Capture the cell that displays the provided text and extract its (x, y) central coordinate. 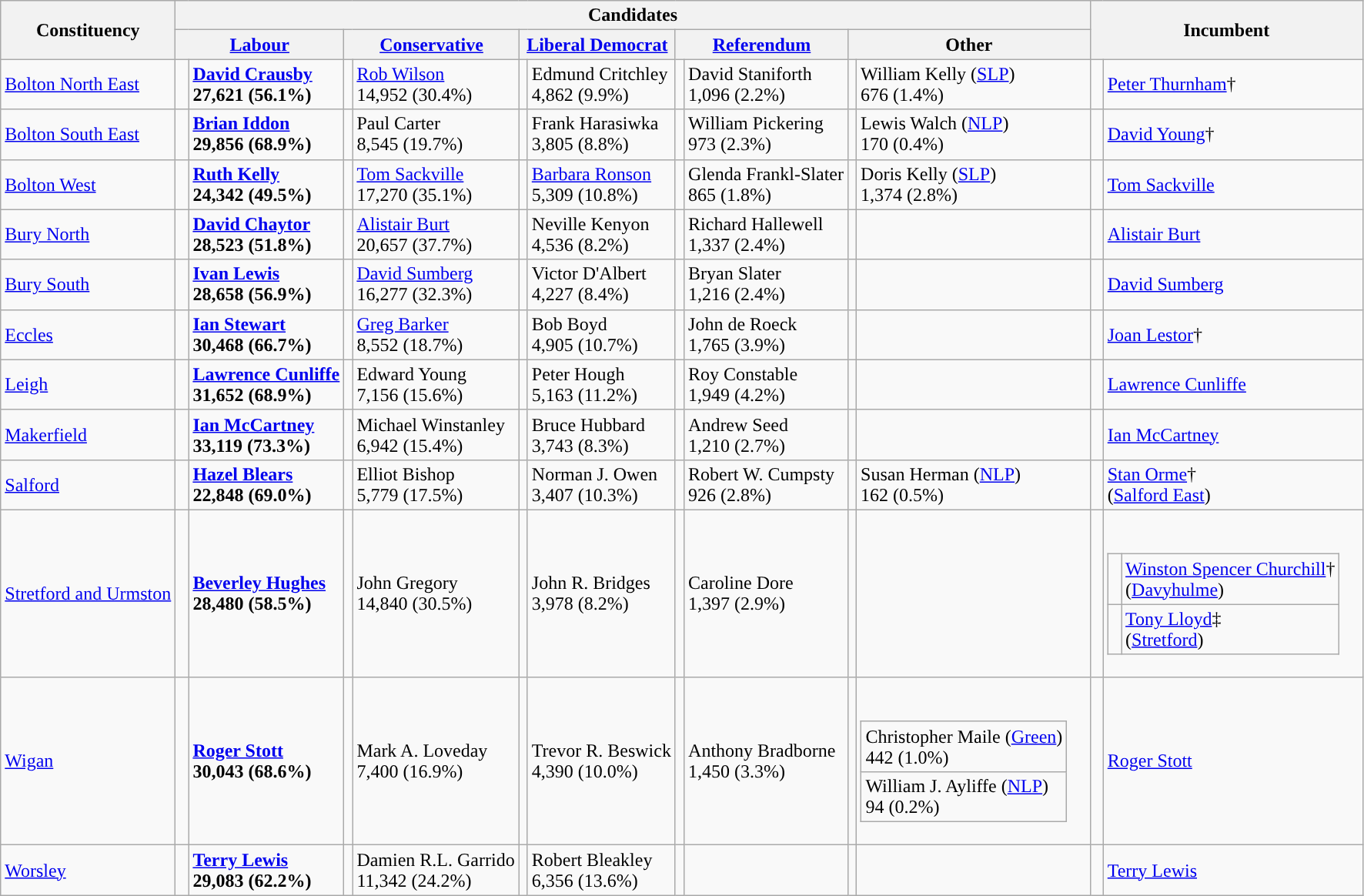
Wigan (88, 761)
Ian McCartney (1233, 434)
John de Roeck1,765 (3.9%) (767, 334)
William Kelly (SLP)676 (1.4%) (974, 85)
Damien R.L. Garrido11,342 (24.2%) (436, 870)
Caroline Dore1,397 (2.9%) (767, 593)
Neville Kenyon4,536 (8.2%) (601, 234)
Joan Lestor† (1233, 334)
Bolton South East (88, 134)
Roy Constable1,949 (4.2%) (767, 385)
Other (970, 45)
Terry Lewis29,083 (62.2%) (266, 870)
William Pickering973 (2.3%) (767, 134)
Alistair Burt20,657 (37.7%) (436, 234)
Referendum (761, 45)
Alistair Burt (1233, 234)
Victor D'Albert4,227 (8.4%) (601, 285)
David Sumberg (1233, 285)
John R. Bridges3,978 (8.2%) (601, 593)
Roger Stott (1233, 761)
Tony Lloyd‡(Stretford) (1230, 630)
Winston Spencer Churchill†(Davyhulme) Tony Lloyd‡(Stretford) (1233, 593)
David Chaytor28,523 (51.8%) (266, 234)
Salford (88, 485)
Doris Kelly (SLP)1,374 (2.8%) (974, 185)
Worsley (88, 870)
Hazel Blears22,848 (69.0%) (266, 485)
Ruth Kelly24,342 (49.5%) (266, 185)
Ivan Lewis28,658 (56.9%) (266, 285)
Brian Iddon29,856 (68.9%) (266, 134)
Stretford and Urmston (88, 593)
Glenda Frankl-Slater865 (1.8%) (767, 185)
Christopher Maile (Green)442 (1.0%) (964, 747)
Richard Hallewell1,337 (2.4%) (767, 234)
Bolton West (88, 185)
Michael Winstanley6,942 (15.4%) (436, 434)
Tom Sackville (1233, 185)
David Young† (1233, 134)
Anthony Bradborne1,450 (3.3%) (767, 761)
Robert Bleakley6,356 (13.6%) (601, 870)
Constituency (88, 30)
Bob Boyd4,905 (10.7%) (601, 334)
Lawrence Cunliffe31,652 (68.9%) (266, 385)
Paul Carter8,545 (19.7%) (436, 134)
Robert W. Cumpsty926 (2.8%) (767, 485)
David Crausby27,621 (56.1%) (266, 85)
Liberal Democrat (597, 45)
Peter Thurnham† (1233, 85)
Bury South (88, 285)
Andrew Seed1,210 (2.7%) (767, 434)
John Gregory14,840 (30.5%) (436, 593)
David Sumberg16,277 (32.3%) (436, 285)
Frank Harasiwka3,805 (8.8%) (601, 134)
Conservative (431, 45)
Incumbent (1226, 30)
Makerfield (88, 434)
Ian Stewart30,468 (66.7%) (266, 334)
Terry Lewis (1233, 870)
Bolton North East (88, 85)
Beverley Hughes28,480 (58.5%) (266, 593)
Roger Stott30,043 (68.6%) (266, 761)
Norman J. Owen3,407 (10.3%) (601, 485)
Rob Wilson14,952 (30.4%) (436, 85)
Edward Young7,156 (15.6%) (436, 385)
Candidates (633, 15)
Trevor R. Beswick4,390 (10.0%) (601, 761)
David Staniforth1,096 (2.2%) (767, 85)
Mark A. Loveday7,400 (16.9%) (436, 761)
Bruce Hubbard3,743 (8.3%) (601, 434)
Winston Spencer Churchill†(Davyhulme) (1230, 579)
Bury North (88, 234)
Labour (260, 45)
Tom Sackville17,270 (35.1%) (436, 185)
Ian McCartney33,119 (73.3%) (266, 434)
Bryan Slater1,216 (2.4%) (767, 285)
Peter Hough5,163 (11.2%) (601, 385)
Lawrence Cunliffe (1233, 385)
William J. Ayliffe (NLP)94 (0.2%) (964, 796)
Lewis Walch (NLP)170 (0.4%) (974, 134)
Edmund Critchley4,862 (9.9%) (601, 85)
Christopher Maile (Green)442 (1.0%) William J. Ayliffe (NLP)94 (0.2%) (974, 761)
Susan Herman (NLP)162 (0.5%) (974, 485)
Leigh (88, 385)
Greg Barker8,552 (18.7%) (436, 334)
Elliot Bishop5,779 (17.5%) (436, 485)
Barbara Ronson5,309 (10.8%) (601, 185)
Eccles (88, 334)
Stan Orme†(Salford East) (1233, 485)
